Return (X, Y) of the center of cell containing provided text 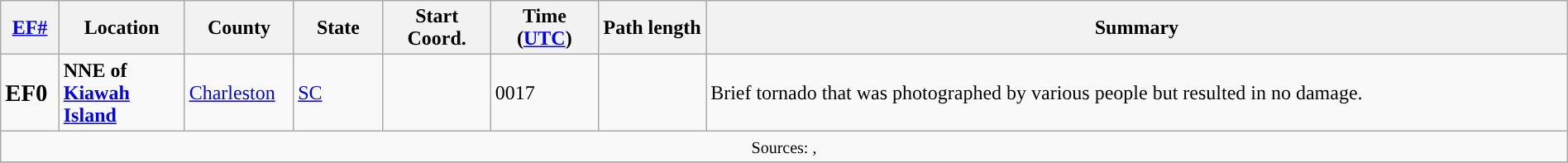
Charleston (239, 93)
Location (122, 28)
County (239, 28)
Brief tornado that was photographed by various people but resulted in no damage. (1137, 93)
NNE of Kiawah Island (122, 93)
Time (UTC) (544, 28)
Sources: , (784, 146)
SC (338, 93)
Start Coord. (437, 28)
Path length (652, 28)
State (338, 28)
Summary (1137, 28)
0017 (544, 93)
EF0 (30, 93)
EF# (30, 28)
